From the cell containing the given text, extract its center point as (x, y) coordinate. 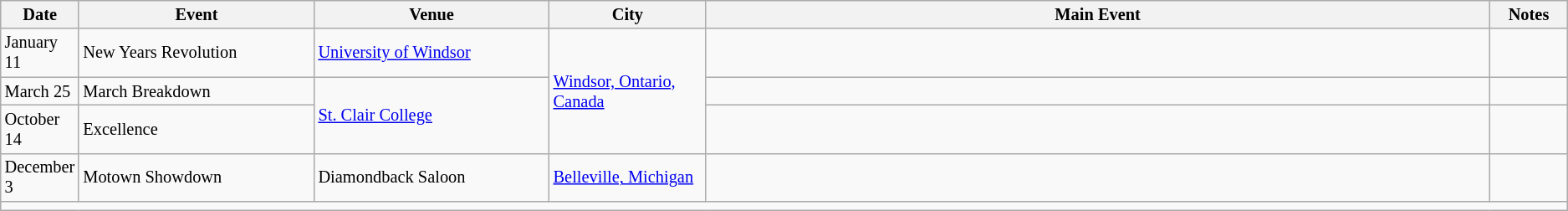
Main Event (1097, 14)
University of Windsor (432, 53)
New Years Revolution (196, 53)
March Breakdown (196, 91)
Windsor, Ontario, Canada (627, 90)
City (627, 14)
Notes (1529, 14)
St. Clair College (432, 116)
Venue (432, 14)
Date (40, 14)
Motown Showdown (196, 178)
Excellence (196, 129)
January 11 (40, 53)
October 14 (40, 129)
Belleville, Michigan (627, 178)
Event (196, 14)
March 25 (40, 91)
December 3 (40, 178)
Diamondback Saloon (432, 178)
